Output the (x, y) coordinate of the center of the cell containing the given text.  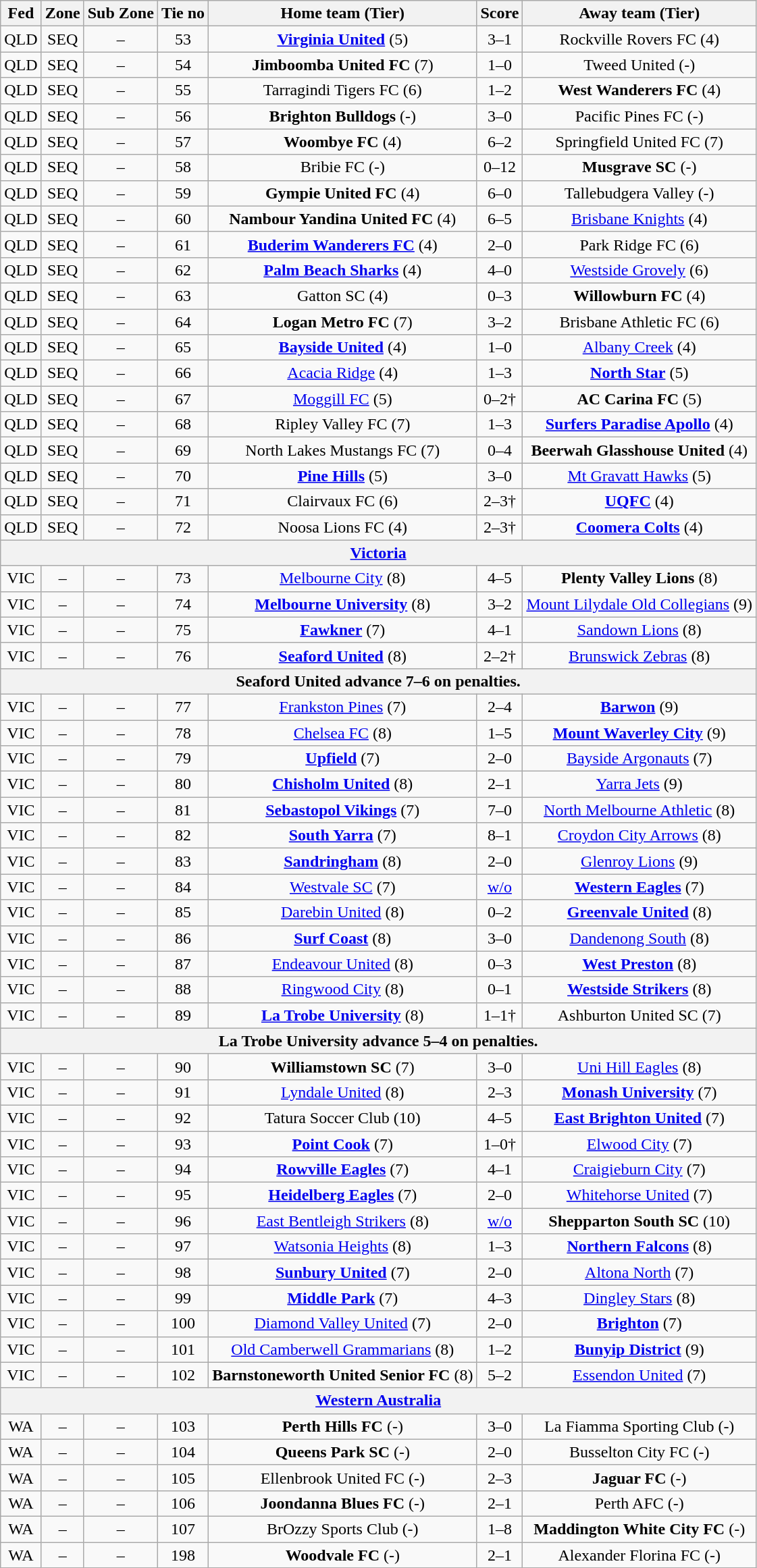
Joondanna Blues FC (-) (343, 1503)
Bayside Argonauts (7) (639, 759)
56 (182, 116)
Musgrave SC (-) (639, 167)
99 (182, 1298)
Chelsea FC (8) (343, 732)
1–5 (500, 732)
87 (182, 964)
Uni Hill Eagles (8) (639, 1066)
Surfers Paradise Apollo (4) (639, 425)
Buderim Wanderers FC (4) (343, 244)
La Trobe University advance 5–4 on penalties. (378, 1041)
Tie no (182, 13)
4–0 (500, 270)
Sandringham (8) (343, 861)
Brisbane Athletic FC (6) (639, 322)
Mount Lilydale Old Collegians (9) (639, 604)
Bribie FC (-) (343, 167)
93 (182, 1144)
97 (182, 1247)
62 (182, 270)
105 (182, 1478)
Perth AFC (-) (639, 1503)
Ringwood City (8) (343, 990)
Brighton Bulldogs (-) (343, 116)
98 (182, 1272)
Mt Gravatt Hawks (5) (639, 476)
Bunyip District (9) (639, 1349)
6–5 (500, 219)
South Yarra (7) (343, 836)
Yarra Jets (9) (639, 784)
79 (182, 759)
Tweed United (-) (639, 65)
Woombye FC (4) (343, 142)
3–1 (500, 39)
Greenvale United (8) (639, 913)
75 (182, 630)
78 (182, 732)
Springfield United FC (7) (639, 142)
Moggill FC (5) (343, 399)
Ripley Valley FC (7) (343, 425)
Away team (Tier) (639, 13)
Home team (Tier) (343, 13)
0–2 (500, 913)
Whitehorse United (7) (639, 1195)
Darebin United (8) (343, 913)
Fawkner (7) (343, 630)
Zone (62, 13)
Palm Beach Sharks (4) (343, 270)
84 (182, 887)
West Preston (8) (639, 964)
57 (182, 142)
Dingley Stars (8) (639, 1298)
6–0 (500, 193)
0–4 (500, 450)
Croydon City Arrows (8) (639, 836)
Tarragindi Tigers FC (6) (343, 90)
Tallebudgera Valley (-) (639, 193)
76 (182, 655)
Elwood City (7) (639, 1144)
Shepparton South SC (10) (639, 1221)
Western Australia (378, 1401)
86 (182, 938)
Logan Metro FC (7) (343, 322)
Woodvale FC (-) (343, 1555)
Glenroy Lions (9) (639, 861)
La Trobe University (8) (343, 1015)
Brunswick Zebras (8) (639, 655)
106 (182, 1503)
74 (182, 604)
0–1 (500, 990)
Brisbane Knights (4) (639, 219)
Chisholm United (8) (343, 784)
Altona North (7) (639, 1272)
63 (182, 296)
Rockville Rovers FC (4) (639, 39)
102 (182, 1375)
Mount Waverley City (9) (639, 732)
0–12 (500, 167)
North Lakes Mustangs FC (7) (343, 450)
Queens Park SC (-) (343, 1452)
7–0 (500, 810)
Monash University (7) (639, 1092)
6–2 (500, 142)
71 (182, 502)
Rowville Eagles (7) (343, 1170)
80 (182, 784)
1–8 (500, 1529)
70 (182, 476)
Melbourne City (8) (343, 578)
82 (182, 836)
2–4 (500, 707)
0–2† (500, 399)
85 (182, 913)
69 (182, 450)
Alexander Florina FC (-) (639, 1555)
5–2 (500, 1375)
Noosa Lions FC (4) (343, 527)
Barnstoneworth United Senior FC (8) (343, 1375)
2–2† (500, 655)
107 (182, 1529)
North Star (5) (639, 373)
Jimboomba United FC (7) (343, 65)
Dandenong South (8) (639, 938)
81 (182, 810)
Sub Zone (120, 13)
91 (182, 1092)
Heidelberg Eagles (7) (343, 1195)
Endeavour United (8) (343, 964)
Plenty Valley Lions (8) (639, 578)
Sandown Lions (8) (639, 630)
53 (182, 39)
Upfield (7) (343, 759)
77 (182, 707)
Western Eagles (7) (639, 887)
90 (182, 1066)
1–1† (500, 1015)
95 (182, 1195)
8–1 (500, 836)
Pacific Pines FC (-) (639, 116)
Park Ridge FC (6) (639, 244)
4–3 (500, 1298)
Old Camberwell Grammarians (8) (343, 1349)
89 (182, 1015)
Diamond Valley United (7) (343, 1324)
Albany Creek (4) (639, 348)
Melbourne University (8) (343, 604)
73 (182, 578)
83 (182, 861)
Ashburton United SC (7) (639, 1015)
UQFC (4) (639, 502)
East Brighton United (7) (639, 1118)
101 (182, 1349)
72 (182, 527)
Nambour Yandina United FC (4) (343, 219)
67 (182, 399)
BrOzzy Sports Club (-) (343, 1529)
92 (182, 1118)
Point Cook (7) (343, 1144)
Ellenbrook United FC (-) (343, 1478)
Busselton City FC (-) (639, 1452)
Bayside United (4) (343, 348)
Westvale SC (7) (343, 887)
103 (182, 1426)
Jaguar FC (-) (639, 1478)
Score (500, 13)
North Melbourne Athletic (8) (639, 810)
Clairvaux FC (6) (343, 502)
104 (182, 1452)
96 (182, 1221)
AC Carina FC (5) (639, 399)
88 (182, 990)
Brighton (7) (639, 1324)
Perth Hills FC (-) (343, 1426)
West Wanderers FC (4) (639, 90)
61 (182, 244)
64 (182, 322)
Lyndale United (8) (343, 1092)
Victoria (378, 553)
60 (182, 219)
54 (182, 65)
Acacia Ridge (4) (343, 373)
Maddington White City FC (-) (639, 1529)
Beerwah Glasshouse United (4) (639, 450)
Northern Falcons (8) (639, 1247)
55 (182, 90)
Westside Grovely (6) (639, 270)
Gatton SC (4) (343, 296)
Craigieburn City (7) (639, 1170)
Frankston Pines (7) (343, 707)
East Bentleigh Strikers (8) (343, 1221)
Sebastopol Vikings (7) (343, 810)
Westside Strikers (8) (639, 990)
Pine Hills (5) (343, 476)
Williamstown SC (7) (343, 1066)
Watsonia Heights (8) (343, 1247)
Surf Coast (8) (343, 938)
66 (182, 373)
Coomera Colts (4) (639, 527)
Seaford United advance 7–6 on penalties. (378, 681)
Willowburn FC (4) (639, 296)
Gympie United FC (4) (343, 193)
198 (182, 1555)
Tatura Soccer Club (10) (343, 1118)
94 (182, 1170)
Essendon United (7) (639, 1375)
La Fiamma Sporting Club (-) (639, 1426)
Sunbury United (7) (343, 1272)
59 (182, 193)
Seaford United (8) (343, 655)
Fed (21, 13)
100 (182, 1324)
58 (182, 167)
Barwon (9) (639, 707)
68 (182, 425)
Virginia United (5) (343, 39)
65 (182, 348)
1–0† (500, 1144)
Middle Park (7) (343, 1298)
